Locate the cell with the specified text and output its [x, y] center coordinate. 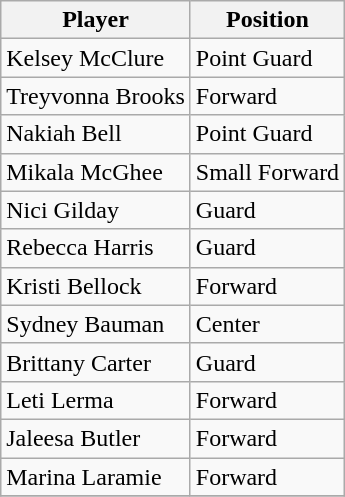
Marina Laramie [96, 477]
Player [96, 20]
Nakiah Bell [96, 134]
Kristi Bellock [96, 286]
Treyvonna Brooks [96, 96]
Small Forward [267, 172]
Leti Lerma [96, 400]
Position [267, 20]
Jaleesa Butler [96, 438]
Nici Gilday [96, 210]
Mikala McGhee [96, 172]
Center [267, 324]
Kelsey McClure [96, 58]
Brittany Carter [96, 362]
Sydney Bauman [96, 324]
Rebecca Harris [96, 248]
